Extract the [x, y] coordinate from the center of the cell holding the provided text.  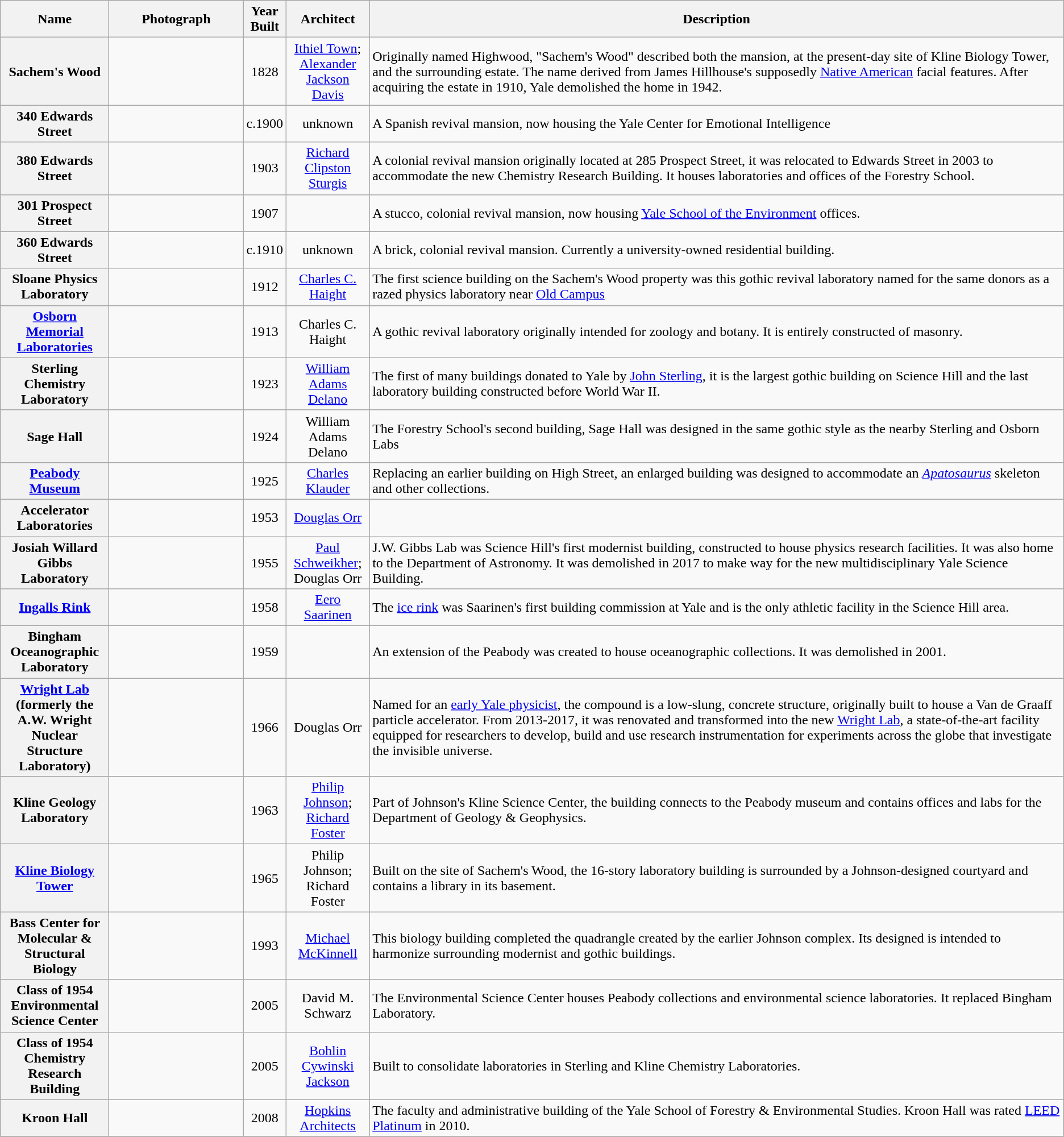
A gothic revival laboratory originally intended for zoology and botany. It is entirely constructed of masonry. [717, 331]
1958 [265, 607]
Bass Center for Molecular & Structural Biology [55, 946]
Architect [328, 19]
Eero Saarinen [328, 607]
Josiah Willard Gibbs Laboratory [55, 563]
Year Built [265, 19]
1907 [265, 213]
Class of 1954 Chemistry Research Building [55, 1065]
Ingalls Rink [55, 607]
1923 [265, 384]
Sloane Physics Laboratory [55, 287]
The Environmental Science Center houses Peabody collections and environmental science laboratories. It replaced Bingham Laboratory. [717, 1006]
Photograph [176, 19]
A Spanish revival mansion, now housing the Yale Center for Emotional Intelligence [717, 124]
Michael McKinnell [328, 946]
Charles Klauder [328, 481]
1955 [265, 563]
Kline Biology Tower [55, 878]
Peabody Museum [55, 481]
1913 [265, 331]
Paul Schweikher; Douglas Orr [328, 563]
360 Edwards Street [55, 250]
Kroon Hall [55, 1118]
1828 [265, 72]
Sterling Chemistry Laboratory [55, 384]
An extension of the Peabody was created to house oceanographic collections. It was demolished in 2001. [717, 652]
The ice rink was Saarinen's first building commission at Yale and is the only athletic facility in the Science Hill area. [717, 607]
1925 [265, 481]
Richard Clipston Sturgis [328, 168]
1912 [265, 287]
1924 [265, 436]
340 Edwards Street [55, 124]
c.1910 [265, 250]
Osborn Memorial Laboratories [55, 331]
A stucco, colonial revival mansion, now housing Yale School of the Environment offices. [717, 213]
Hopkins Architects [328, 1118]
1953 [265, 517]
Sachem's Wood [55, 72]
Wright Lab (formerly the A.W. Wright Nuclear Structure Laboratory) [55, 728]
Accelerator Laboratories [55, 517]
Ithiel Town; Alexander Jackson Davis [328, 72]
Kline Geology Laboratory [55, 811]
The Forestry School's second building, Sage Hall was designed in the same gothic style as the nearby Sterling and Osborn Labs [717, 436]
Built to consolidate laboratories in Sterling and Kline Chemistry Laboratories. [717, 1065]
1959 [265, 652]
Name [55, 19]
1903 [265, 168]
1965 [265, 878]
Class of 1954 Environmental Science Center [55, 1006]
Bohlin Cywinski Jackson [328, 1065]
c.1900 [265, 124]
Description [717, 19]
1966 [265, 728]
380 Edwards Street [55, 168]
301 Prospect Street [55, 213]
2008 [265, 1118]
Replacing an earlier building on High Street, an enlarged building was designed to accommodate an Apatosaurus skeleton and other collections. [717, 481]
1993 [265, 946]
David M. Schwarz [328, 1006]
1963 [265, 811]
The faculty and administrative building of the Yale School of Forestry & Environmental Studies. Kroon Hall was rated LEED Platinum in 2010. [717, 1118]
A brick, colonial revival mansion. Currently a university-owned residential building. [717, 250]
Sage Hall [55, 436]
Bingham Oceanographic Laboratory [55, 652]
